Capture the cell that displays the provided text and extract its (X, Y) central coordinate. 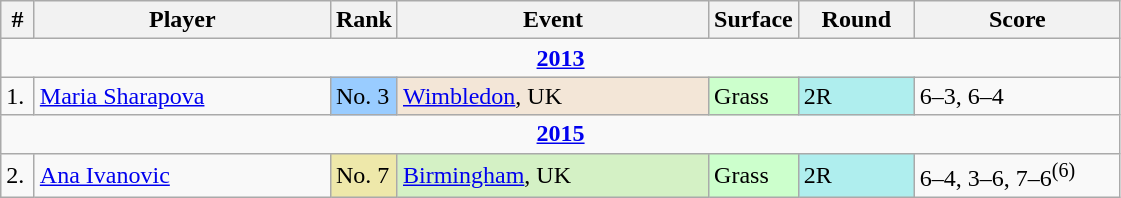
No. 7 (364, 176)
2. (18, 176)
Wimbledon, UK (552, 96)
Birmingham, UK (552, 176)
6–4, 3–6, 7–6(6) (1017, 176)
# (18, 20)
6–3, 6–4 (1017, 96)
Maria Sharapova (182, 96)
2013 (561, 58)
Rank (364, 20)
2015 (561, 134)
Score (1017, 20)
No. 3 (364, 96)
Round (856, 20)
Surface (754, 20)
Player (182, 20)
Event (552, 20)
1. (18, 96)
Ana Ivanovic (182, 176)
